Locate the cell with the specified text and output its [x, y] center coordinate. 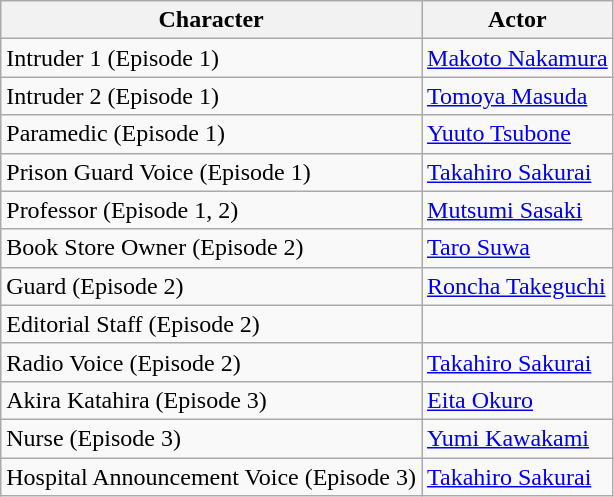
Yuuto Tsubone [518, 134]
Guard (Episode 2) [212, 286]
Yumi Kawakami [518, 438]
Nurse (Episode 3) [212, 438]
Paramedic (Episode 1) [212, 134]
Radio Voice (Episode 2) [212, 362]
Professor (Episode 1, 2) [212, 210]
Prison Guard Voice (Episode 1) [212, 172]
Makoto Nakamura [518, 58]
Mutsumi Sasaki [518, 210]
Actor [518, 20]
Editorial Staff (Episode 2) [212, 324]
Taro Suwa [518, 248]
Intruder 1 (Episode 1) [212, 58]
Hospital Announcement Voice (Episode 3) [212, 477]
Eita Okuro [518, 400]
Tomoya Masuda [518, 96]
Intruder 2 (Episode 1) [212, 96]
Akira Katahira (Episode 3) [212, 400]
Roncha Takeguchi [518, 286]
Book Store Owner (Episode 2) [212, 248]
Character [212, 20]
